Identify which cell holds the provided text, then report its [x, y] central coordinate. 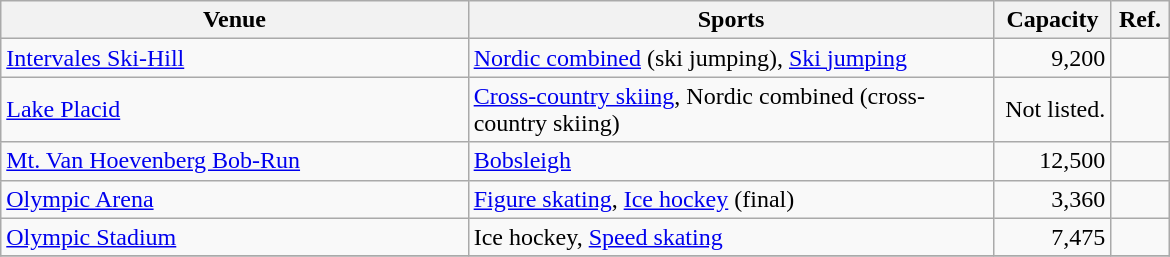
3,360 [1052, 199]
12,500 [1052, 161]
Olympic Stadium [234, 237]
9,200 [1052, 58]
Intervales Ski-Hill [234, 58]
Cross-country skiing, Nordic combined (cross-country skiing) [731, 110]
Figure skating, Ice hockey (final) [731, 199]
Ice hockey, Speed skating [731, 237]
Capacity [1052, 20]
Mt. Van Hoevenberg Bob-Run [234, 161]
Ref. [1140, 20]
Lake Placid [234, 110]
Venue [234, 20]
Olympic Arena [234, 199]
Nordic combined (ski jumping), Ski jumping [731, 58]
7,475 [1052, 237]
Not listed. [1052, 110]
Bobsleigh [731, 161]
Sports [731, 20]
